From the cell containing the given text, extract its center point as [x, y] coordinate. 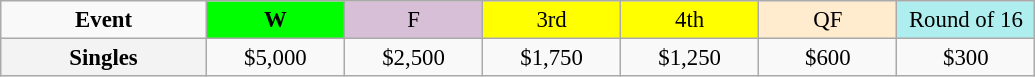
$2,500 [413, 58]
$600 [828, 58]
$1,750 [552, 58]
$300 [966, 58]
3rd [552, 20]
$5,000 [275, 58]
Singles [104, 58]
4th [690, 20]
QF [828, 20]
Round of 16 [966, 20]
Event [104, 20]
$1,250 [690, 58]
W [275, 20]
F [413, 20]
